Return (x, y) of the center of cell containing provided text 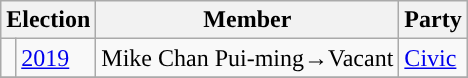
Civic (433, 58)
2019 (56, 58)
Election (48, 20)
Mike Chan Pui-ming→Vacant (248, 58)
Party (433, 20)
Member (248, 20)
